Find where the given text appears and provide that cell's center as [X, Y] coordinate. 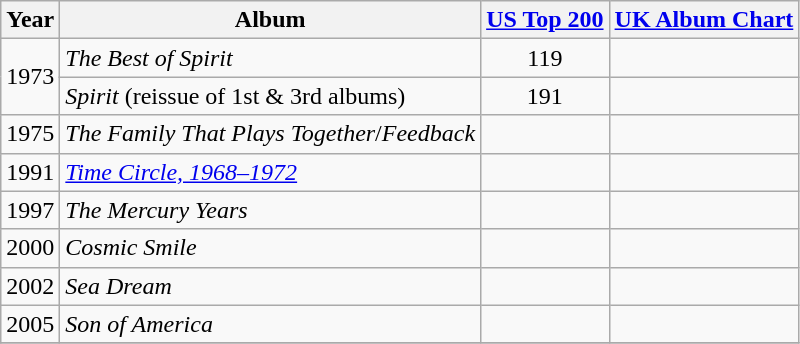
Year [30, 20]
Son of America [270, 324]
191 [545, 96]
The Mercury Years [270, 210]
Album [270, 20]
1997 [30, 210]
1973 [30, 77]
US Top 200 [545, 20]
The Best of Spirit [270, 58]
Cosmic Smile [270, 248]
Time Circle, 1968–1972 [270, 172]
2000 [30, 248]
2002 [30, 286]
1991 [30, 172]
UK Album Chart [704, 20]
Sea Dream [270, 286]
119 [545, 58]
1975 [30, 134]
2005 [30, 324]
Spirit (reissue of 1st & 3rd albums) [270, 96]
The Family That Plays Together/Feedback [270, 134]
